Search for the cell housing the specified text and yield its (x, y) center coordinate. 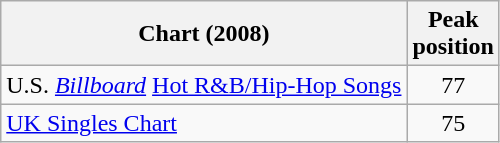
77 (453, 85)
75 (453, 123)
U.S. Billboard Hot R&B/Hip-Hop Songs (204, 85)
Peakposition (453, 34)
UK Singles Chart (204, 123)
Chart (2008) (204, 34)
